Search for the cell housing the specified text and yield its [x, y] center coordinate. 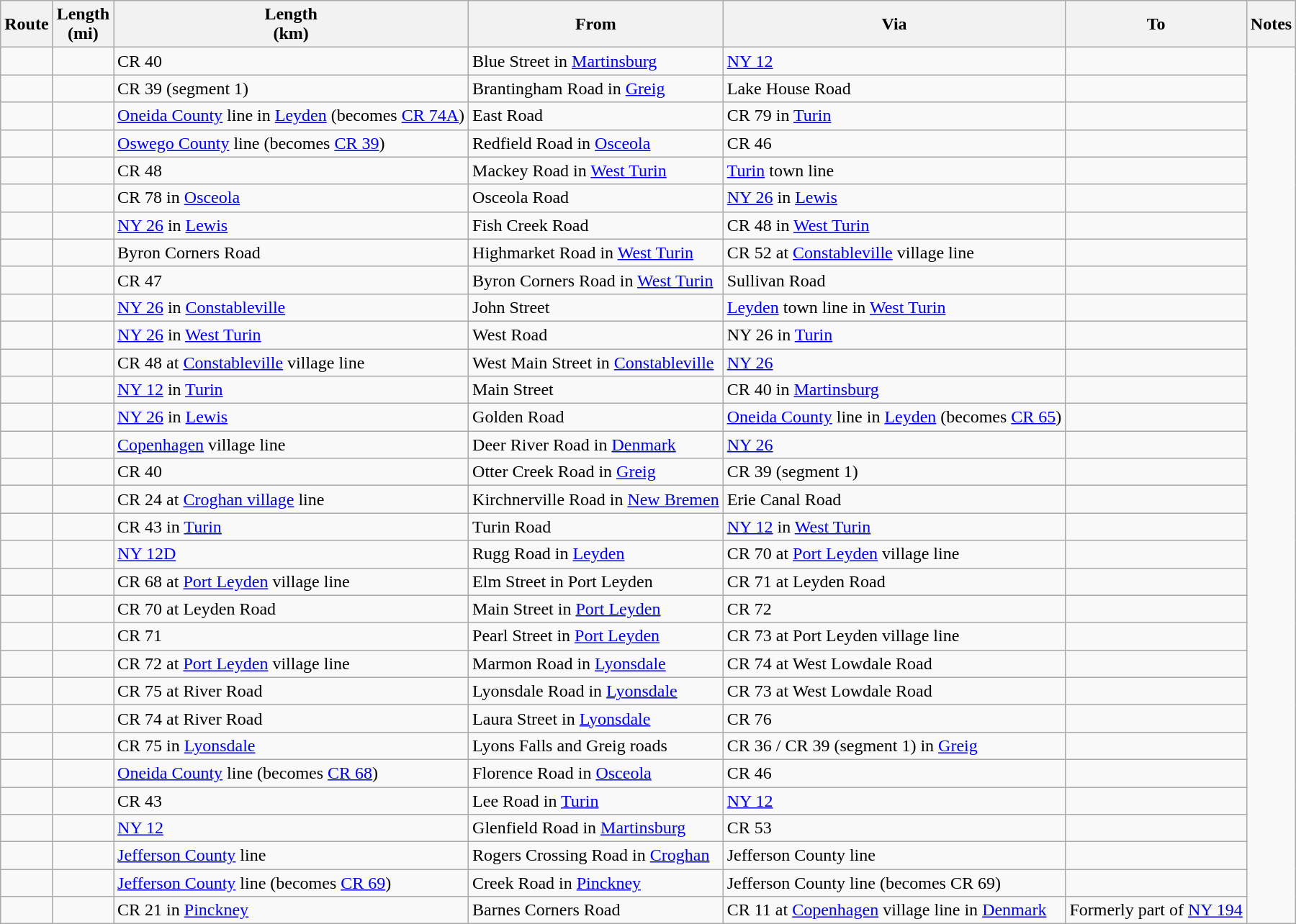
To [1156, 24]
Byron Corners Road [291, 253]
Turin Road [596, 527]
West Main Street in Constableville [596, 362]
CR 74 at River Road [291, 718]
CR 70 at Port Leyden village line [894, 554]
CR 70 at Leyden Road [291, 609]
NY 26 in Turin [894, 335]
Lyons Falls and Greig roads [596, 746]
Mackey Road in West Turin [596, 171]
Kirchnerville Road in New Bremen [596, 499]
CR 11 at Copenhagen village line in Denmark [894, 910]
CR 73 at West Lowdale Road [894, 691]
Barnes Corners Road [596, 910]
CR 75 in Lyonsdale [291, 746]
CR 72 at Port Leyden village line [291, 663]
CR 68 at Port Leyden village line [291, 581]
Copenhagen village line [291, 445]
Oneida County line in Leyden (becomes CR 74A) [291, 116]
Deer River Road in Denmark [596, 445]
Length(mi) [83, 24]
Florence Road in Osceola [596, 773]
NY 12D [291, 554]
Brantingham Road in Greig [596, 89]
Osceola Road [596, 198]
CR 71 [291, 636]
CR 74 at West Lowdale Road [894, 663]
Highmarket Road in West Turin [596, 253]
Rugg Road in Leyden [596, 554]
Route [27, 24]
Oswego County line (becomes CR 39) [291, 143]
CR 73 at Port Leyden village line [894, 636]
CR 53 [894, 828]
Leyden town line in West Turin [894, 307]
Lake House Road [894, 89]
NY 26 in Constableville [291, 307]
Blue Street in Martinsburg [596, 61]
Turin town line [894, 171]
Creek Road in Pinckney [596, 883]
West Road [596, 335]
Lyonsdale Road in Lyonsdale [596, 691]
CR 40 in Martinsburg [894, 390]
Marmon Road in Lyonsdale [596, 663]
Pearl Street in Port Leyden [596, 636]
Sullivan Road [894, 280]
Via [894, 24]
CR 48 at Constableville village line [291, 362]
CR 36 / CR 39 (segment 1) in Greig [894, 746]
NY 12 in Turin [291, 390]
CR 72 [894, 609]
Main Street in Port Leyden [596, 609]
Lee Road in Turin [596, 801]
CR 48 [291, 171]
CR 79 in Turin [894, 116]
Byron Corners Road in West Turin [596, 280]
CR 24 at Croghan village line [291, 499]
CR 76 [894, 718]
Redfield Road in Osceola [596, 143]
Oneida County line in Leyden (becomes CR 65) [894, 417]
Glenfield Road in Martinsburg [596, 828]
Fish Creek Road [596, 225]
Main Street [596, 390]
Length(km) [291, 24]
CR 21 in Pinckney [291, 910]
Oneida County line (becomes CR 68) [291, 773]
Notes [1271, 24]
Laura Street in Lyonsdale [596, 718]
CR 48 in West Turin [894, 225]
CR 78 in Osceola [291, 198]
East Road [596, 116]
CR 43 [291, 801]
Formerly part of NY 194 [1156, 910]
Rogers Crossing Road in Croghan [596, 856]
Elm Street in Port Leyden [596, 581]
NY 26 in West Turin [291, 335]
CR 47 [291, 280]
NY 12 in West Turin [894, 527]
CR 43 in Turin [291, 527]
From [596, 24]
Erie Canal Road [894, 499]
CR 71 at Leyden Road [894, 581]
Otter Creek Road in Greig [596, 472]
Golden Road [596, 417]
CR 75 at River Road [291, 691]
John Street [596, 307]
CR 52 at Constableville village line [894, 253]
